Return the (x, y) coordinate for the center point of the cell that contains the specified text.  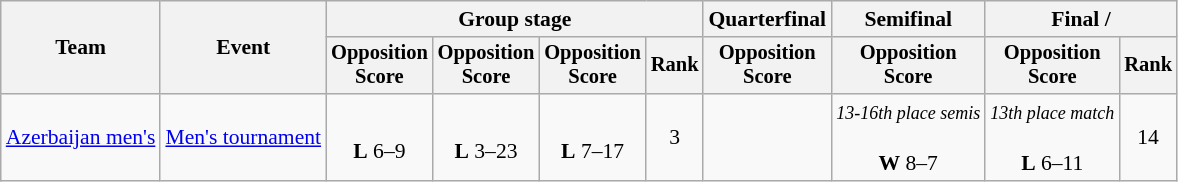
L 7–17 (592, 138)
L 3–23 (486, 138)
13th place matchL 6–11 (1052, 138)
Team (81, 48)
Azerbaijan men's (81, 138)
Semifinal (908, 19)
Quarterfinal (767, 19)
3 (675, 138)
Event (243, 48)
Men's tournament (243, 138)
13-16th place semisW 8–7 (908, 138)
14 (1148, 138)
Final / (1081, 19)
L 6–9 (380, 138)
Group stage (514, 19)
